Find where the given text appears and provide that cell's center as [x, y] coordinate. 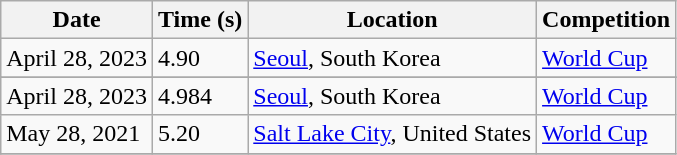
May 28, 2021 [77, 134]
Competition [606, 20]
4.90 [200, 58]
Salt Lake City, United States [392, 134]
4.984 [200, 96]
5.20 [200, 134]
Time (s) [200, 20]
Location [392, 20]
Date [77, 20]
